Locate the cell with the specified text and output its (x, y) center coordinate. 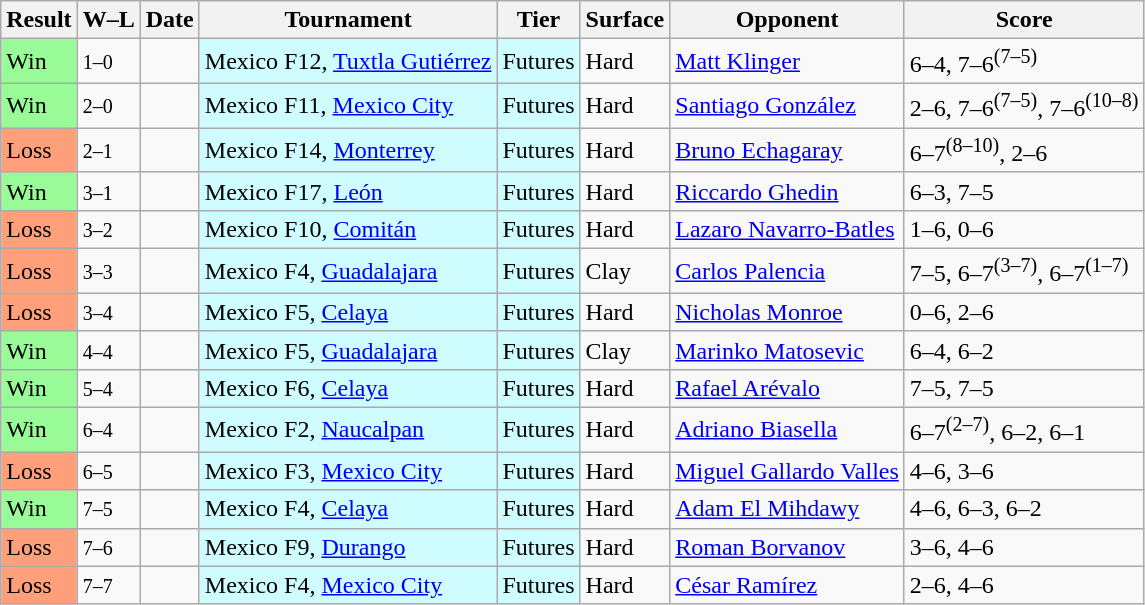
7–5, 6–7(3–7), 6–7(1–7) (1024, 272)
4–4 (108, 350)
Santiago González (788, 106)
Mexico F12, Tuxtla Gutiérrez (348, 62)
Mexico F14, Monterrey (348, 150)
Mexico F10, Comitán (348, 230)
Bruno Echagaray (788, 150)
6–3, 7–5 (1024, 191)
Mexico F4, Celaya (348, 509)
Mexico F17, León (348, 191)
Mexico F5, Guadalajara (348, 350)
0–6, 2–6 (1024, 312)
Result (39, 20)
Mexico F3, Mexico City (348, 471)
7–5, 7–5 (1024, 388)
2–6, 7–6(7–5), 7–6(10–8) (1024, 106)
Mexico F4, Guadalajara (348, 272)
Mexico F11, Mexico City (348, 106)
Mexico F5, Celaya (348, 312)
2–6, 4–6 (1024, 585)
Adam El Mihdawy (788, 509)
Date (170, 20)
Mexico F2, Naucalpan (348, 430)
2–1 (108, 150)
7–5 (108, 509)
Carlos Palencia (788, 272)
Adriano Biasella (788, 430)
3–6, 4–6 (1024, 547)
Miguel Gallardo Valles (788, 471)
7–7 (108, 585)
6–4 (108, 430)
4–6, 3–6 (1024, 471)
5–4 (108, 388)
4–6, 6–3, 6–2 (1024, 509)
1–0 (108, 62)
7–6 (108, 547)
1–6, 0–6 (1024, 230)
Mexico F6, Celaya (348, 388)
Score (1024, 20)
3–2 (108, 230)
Tournament (348, 20)
Surface (625, 20)
Riccardo Ghedin (788, 191)
Mexico F4, Mexico City (348, 585)
3–4 (108, 312)
6–7(2–7), 6–2, 6–1 (1024, 430)
Lazaro Navarro-Batles (788, 230)
3–1 (108, 191)
3–3 (108, 272)
6–4, 7–6(7–5) (1024, 62)
Mexico F9, Durango (348, 547)
2–0 (108, 106)
Rafael Arévalo (788, 388)
6–4, 6–2 (1024, 350)
6–7(8–10), 2–6 (1024, 150)
Matt Klinger (788, 62)
Roman Borvanov (788, 547)
Marinko Matosevic (788, 350)
Nicholas Monroe (788, 312)
6–5 (108, 471)
César Ramírez (788, 585)
W–L (108, 20)
Opponent (788, 20)
Tier (538, 20)
